For the text-containing cell, return its midpoint in (x, y) coordinate format. 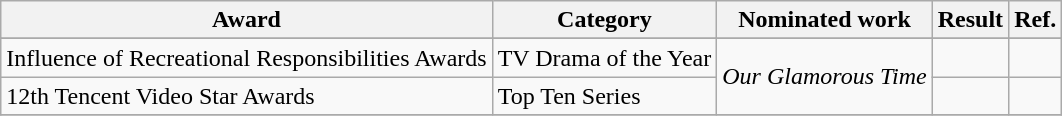
12th Tencent Video Star Awards (246, 96)
Our Glamorous Time (825, 77)
Ref. (1036, 20)
Nominated work (825, 20)
Category (604, 20)
Top Ten Series (604, 96)
Influence of Recreational Responsibilities Awards (246, 58)
Award (246, 20)
TV Drama of the Year (604, 58)
Result (970, 20)
